From the cell containing the given text, extract its center point as (x, y) coordinate. 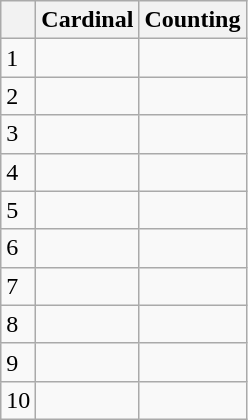
Cardinal (88, 20)
7 (18, 286)
5 (18, 210)
1 (18, 58)
9 (18, 362)
8 (18, 324)
10 (18, 400)
4 (18, 172)
2 (18, 96)
3 (18, 134)
Counting (192, 20)
6 (18, 248)
